Pinpoint the cell where the given text exists, returning its (X, Y) midpoint coordinate. 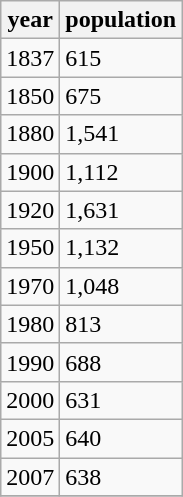
1,112 (121, 172)
1920 (30, 210)
675 (121, 96)
813 (121, 324)
631 (121, 400)
1837 (30, 58)
638 (121, 477)
population (121, 20)
year (30, 20)
1,048 (121, 286)
1900 (30, 172)
1,631 (121, 210)
688 (121, 362)
1850 (30, 96)
1990 (30, 362)
1,541 (121, 134)
2005 (30, 438)
615 (121, 58)
1,132 (121, 248)
1880 (30, 134)
1980 (30, 324)
2007 (30, 477)
2000 (30, 400)
1950 (30, 248)
640 (121, 438)
1970 (30, 286)
